From the cell containing the given text, extract its center point as (x, y) coordinate. 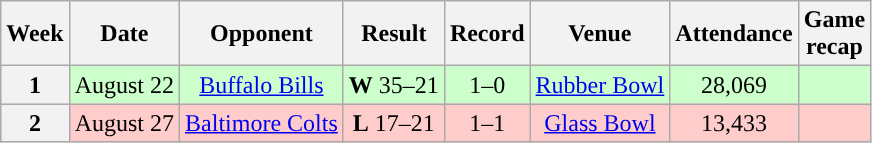
Rubber Bowl (600, 85)
28,069 (734, 85)
Glass Bowl (600, 123)
1–1 (487, 123)
W 35–21 (394, 85)
Buffalo Bills (262, 85)
1 (35, 85)
August 27 (124, 123)
Week (35, 34)
L 17–21 (394, 123)
Venue (600, 34)
Baltimore Colts (262, 123)
Result (394, 34)
1–0 (487, 85)
2 (35, 123)
August 22 (124, 85)
Record (487, 34)
Opponent (262, 34)
Attendance (734, 34)
Date (124, 34)
Gamerecap (834, 34)
13,433 (734, 123)
